From the cell containing the given text, extract its center point as (X, Y) coordinate. 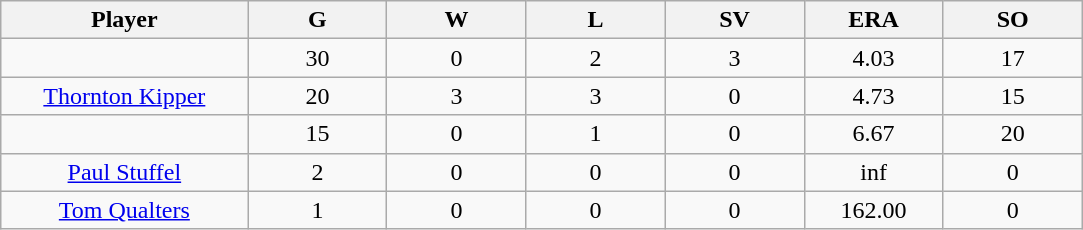
6.67 (874, 134)
30 (318, 58)
G (318, 20)
ERA (874, 20)
W (456, 20)
Paul Stuffel (124, 172)
Thornton Kipper (124, 96)
SO (1012, 20)
4.03 (874, 58)
4.73 (874, 96)
162.00 (874, 210)
17 (1012, 58)
inf (874, 172)
Tom Qualters (124, 210)
SV (734, 20)
L (596, 20)
Player (124, 20)
